Pinpoint the cell where the given text exists, returning its (x, y) midpoint coordinate. 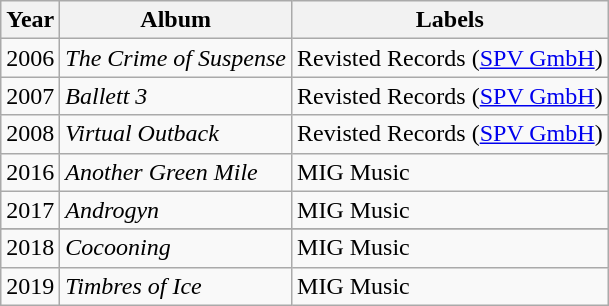
2007 (30, 96)
Timbres of Ice (176, 286)
Another Green Mile (176, 172)
Ballett 3 (176, 96)
2006 (30, 58)
Album (176, 20)
2019 (30, 286)
Cocooning (176, 248)
Androgyn (176, 210)
The Crime of Suspense (176, 58)
Year (30, 20)
2016 (30, 172)
2018 (30, 248)
2008 (30, 134)
Labels (450, 20)
Virtual Outback (176, 134)
2017 (30, 210)
